Determine the (X, Y) coordinate at the center of the cell enclosing the given text.  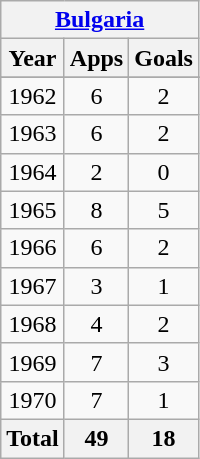
Total (33, 438)
1969 (33, 362)
Apps (96, 58)
1968 (33, 324)
Bulgaria (100, 20)
18 (164, 438)
1966 (33, 248)
0 (164, 172)
1964 (33, 172)
4 (96, 324)
1967 (33, 286)
8 (96, 210)
1970 (33, 400)
1963 (33, 134)
1962 (33, 96)
49 (96, 438)
Goals (164, 58)
5 (164, 210)
Year (33, 58)
1965 (33, 210)
